Output the [X, Y] coordinate of the center of the cell containing the given text.  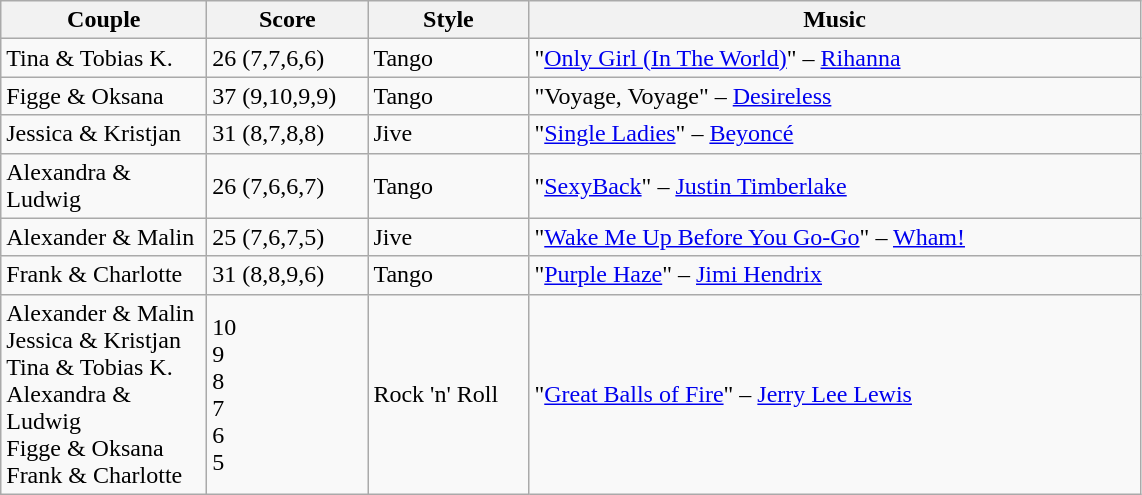
"Purple Haze" – Jimi Hendrix [834, 275]
26 (7,7,6,6) [288, 58]
Style [448, 20]
Couple [104, 20]
"SexyBack" – Justin Timberlake [834, 186]
31 (8,7,8,8) [288, 134]
Tina & Tobias K. [104, 58]
Alexander & Malin [104, 237]
Frank & Charlotte [104, 275]
"Only Girl (In The World)" – Rihanna [834, 58]
"Voyage, Voyage" – Desireless [834, 96]
37 (9,10,9,9) [288, 96]
"Great Balls of Fire" – Jerry Lee Lewis [834, 394]
Alexander & MalinJessica & KristjanTina & Tobias K.Alexandra & LudwigFigge & OksanaFrank & Charlotte [104, 394]
Music [834, 20]
Score [288, 20]
Rock 'n' Roll [448, 394]
Figge & Oksana [104, 96]
31 (8,8,9,6) [288, 275]
Alexandra & Ludwig [104, 186]
Jessica & Kristjan [104, 134]
26 (7,6,6,7) [288, 186]
"Single Ladies" – Beyoncé [834, 134]
1098765 [288, 394]
"Wake Me Up Before You Go-Go" – Wham! [834, 237]
25 (7,6,7,5) [288, 237]
